From the cell containing the given text, extract its center point as [x, y] coordinate. 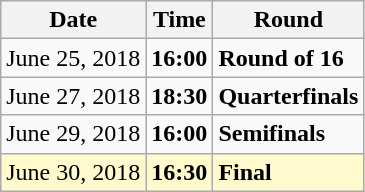
Round [288, 20]
Final [288, 172]
Date [74, 20]
Quarterfinals [288, 96]
June 29, 2018 [74, 134]
Round of 16 [288, 58]
June 30, 2018 [74, 172]
18:30 [180, 96]
Semifinals [288, 134]
Time [180, 20]
June 25, 2018 [74, 58]
16:30 [180, 172]
June 27, 2018 [74, 96]
